Return (x, y) of the center of cell containing provided text 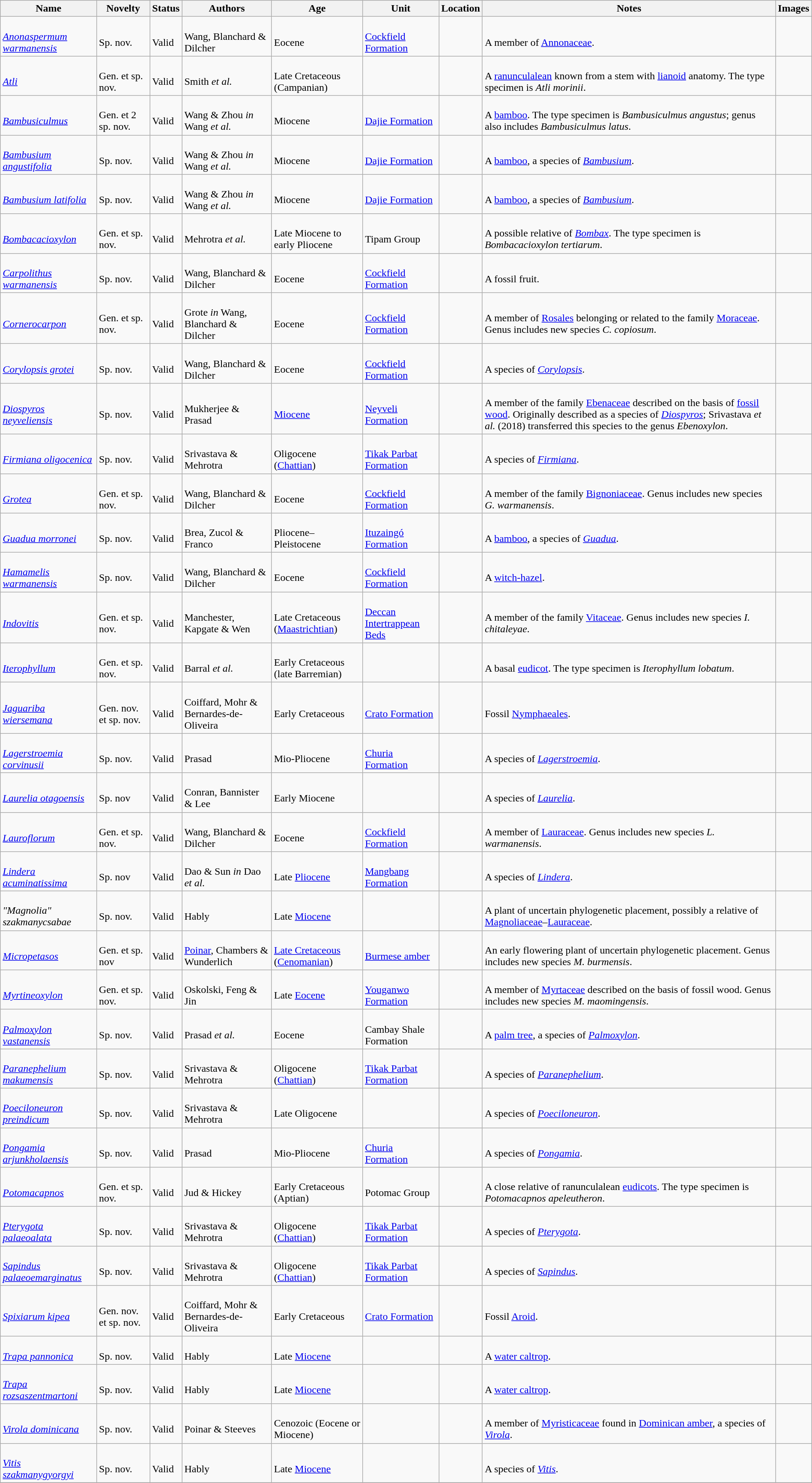
Atli (49, 76)
A basal eudicot. The type specimen is Iterophyllum lobatum. (629, 663)
Hamamelis warmanensis (49, 572)
Cornerocarpon (49, 318)
Images (794, 9)
A species of Corylopsis. (629, 363)
Late Cretaceous (Maastrichtian) (317, 618)
"Magnolia" szakmanycsabae (49, 911)
Burmese amber (401, 950)
Fossil Nymphaeales. (629, 708)
Early Cretaceous (Aptian) (317, 1187)
Location (461, 9)
Gen. et sp. nov (123, 950)
Name (49, 9)
Youganwo Formation (401, 990)
Oskolski, Feng & Jin (227, 990)
Ituzaingó Formation (401, 533)
A species of Poeciloneuron. (629, 1108)
Bambusiculmus (49, 115)
Diospyros neyveliensis (49, 409)
Conran, Bannister & Lee (227, 792)
Vitis szakmanygyorgyi (49, 1463)
Novelty (123, 9)
Micropetasos (49, 950)
Potomacapnos (49, 1187)
A member of Myrtaceae described on the basis of fossil wood. Genus includes new species M. maomingensis. (629, 990)
A species of Laurelia. (629, 792)
Grote in Wang, Blanchard & Dilcher (227, 318)
Fossil Aroid. (629, 1311)
Late Eocene (317, 990)
Corylopsis grotei (49, 363)
Pongamia arjunkholaensis (49, 1147)
A palm tree, a species of Palmoxylon. (629, 1029)
Unit (401, 9)
Age (317, 9)
Pliocene–Pleistocene (317, 533)
A species of Paranephelium. (629, 1068)
Spixiarum kipea (49, 1311)
Dao & Sun in Dao et al. (227, 871)
A possible relative of Bombax. The type specimen is Bombacacioxylon tertiarum. (629, 233)
Late Oligocene (317, 1108)
A ranunculalean known from a stem with lianoid anatomy. The type specimen is Atli morinii. (629, 76)
A member of Myristicaceae found in Dominican amber, a species of Virola. (629, 1423)
Mukherjee & Prasad (227, 409)
Carpolithus warmanensis (49, 273)
Barral et al. (227, 663)
Anonaspermum warmanensis (49, 36)
Late Cretaceous (Cenomanian) (317, 950)
A member of Annonaceae. (629, 36)
Poeciloneuron preindicum (49, 1108)
A species of Pterygota. (629, 1226)
Lindera acuminatissima (49, 871)
Bambusium latifolia (49, 194)
Jud & Hickey (227, 1187)
Gen. et 2 sp. nov. (123, 115)
A witch-hazel. (629, 572)
A fossil fruit. (629, 273)
Sapindus palaeoemarginatus (49, 1266)
Virola dominicana (49, 1423)
Deccan Intertrappean Beds (401, 618)
Indovitis (49, 618)
A bamboo. The type specimen is Bambusiculmus angustus; genus also includes Bambusiculmus latus. (629, 115)
Firmiana oligocenica (49, 454)
Jaguariba wiersemana (49, 708)
Neyveli Formation (401, 409)
Manchester, Kapgate & Wen (227, 618)
Paranephelium makumensis (49, 1068)
Iterophyllum (49, 663)
Cenozoic (Eocene or Miocene) (317, 1423)
Smith et al. (227, 76)
Mehrotra et al. (227, 233)
Brea, Zucol & Franco (227, 533)
Myrtineoxylon (49, 990)
A bamboo, a species of Guadua. (629, 533)
Late Cretaceous (Campanian) (317, 76)
Palmoxylon vastanensis (49, 1029)
A close relative of ranunculalean eudicots. The type specimen is Potomacapnos apeleutheron. (629, 1187)
Lauroflorum (49, 832)
Early Cretaceous (late Barremian) (317, 663)
A species of Pongamia. (629, 1147)
An early flowering plant of uncertain phylogenetic placement. Genus includes new species M. burmensis. (629, 950)
Laurelia otagoensis (49, 792)
Poinar, Chambers & Wunderlich (227, 950)
Early Miocene (317, 792)
Late Miocene to early Pliocene (317, 233)
A species of Firmiana. (629, 454)
A member of the family Bignoniaceae. Genus includes new species G. warmanensis. (629, 493)
A member of Rosales belonging or related to the family Moraceae. Genus includes new species C. copiosum. (629, 318)
Cambay Shale Formation (401, 1029)
A member of the family Vitaceae. Genus includes new species I. chitaleyae. (629, 618)
Pterygota palaeoalata (49, 1226)
A species of Vitis. (629, 1463)
Trapa rozsaszentmartoni (49, 1384)
A species of Sapindus. (629, 1266)
Guadua morronei (49, 533)
Potomac Group (401, 1187)
A member of Lauraceae. Genus includes new species L. warmanensis. (629, 832)
Poinar & Steeves (227, 1423)
Grotea (49, 493)
A species of Lagerstroemia. (629, 753)
Lagerstroemia corvinusii (49, 753)
Status (166, 9)
Bombacacioxylon (49, 233)
Late Pliocene (317, 871)
Trapa pannonica (49, 1350)
Authors (227, 9)
Prasad et al. (227, 1029)
Tipam Group (401, 233)
Notes (629, 9)
Bambusium angustifolia (49, 155)
Mangbang Formation (401, 871)
A plant of uncertain phylogenetic placement, possibly a relative of Magnoliaceae–Lauraceae. (629, 911)
A species of Lindera. (629, 871)
